Find where the given text appears and provide that cell's center as [x, y] coordinate. 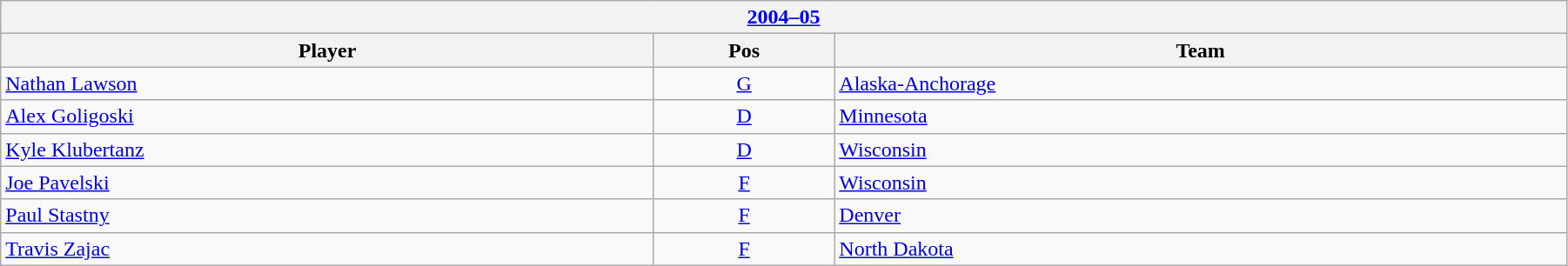
Joe Pavelski [327, 183]
Nathan Lawson [327, 83]
North Dakota [1201, 249]
G [743, 83]
Team [1201, 50]
Minnesota [1201, 116]
Alaska-Anchorage [1201, 83]
Kyle Klubertanz [327, 150]
Paul Stastny [327, 216]
Alex Goligoski [327, 116]
2004–05 [784, 17]
Travis Zajac [327, 249]
Denver [1201, 216]
Pos [743, 50]
Player [327, 50]
